Find where the given text appears and provide that cell's center as (x, y) coordinate. 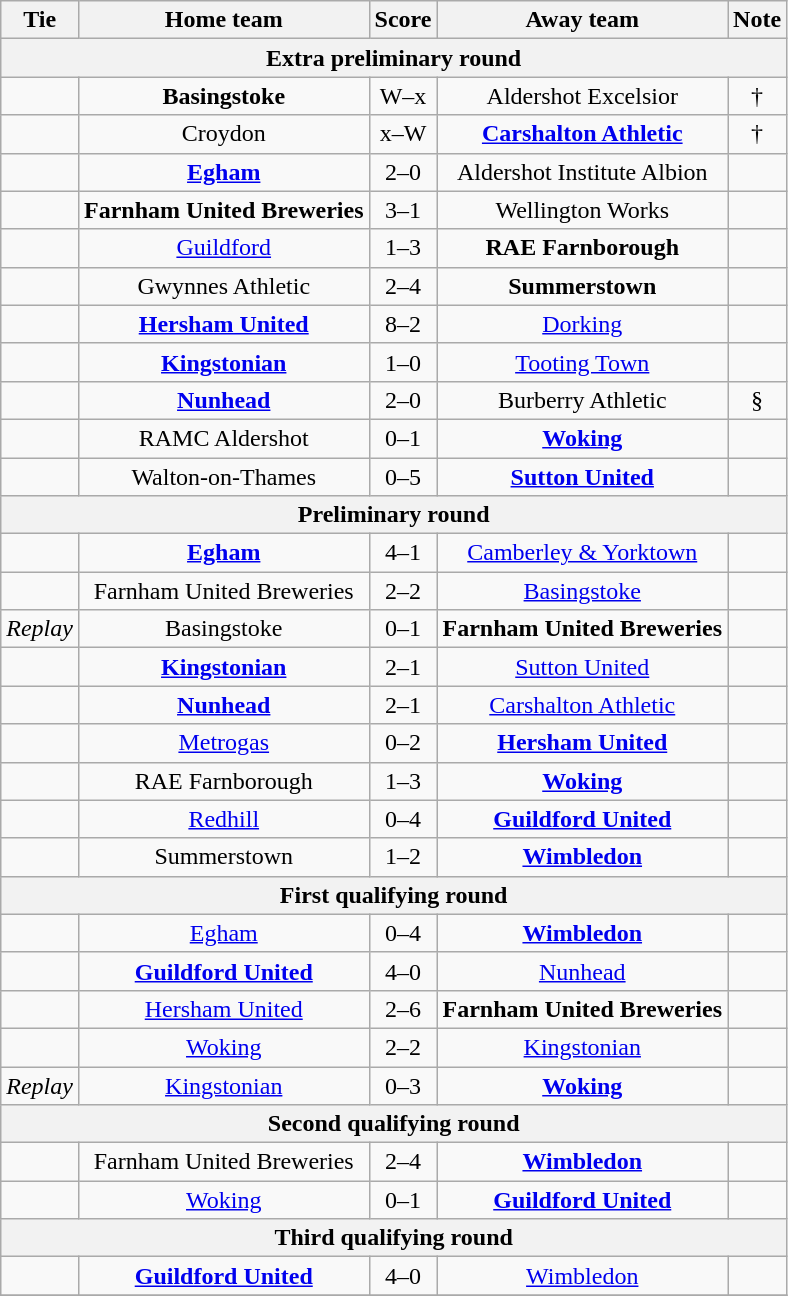
Gwynnes Athletic (224, 286)
§ (758, 400)
Extra preliminary round (394, 58)
2–6 (403, 1009)
Camberley & Yorktown (582, 553)
Aldershot Excelsior (582, 96)
8–2 (403, 324)
1–2 (403, 857)
0–2 (403, 743)
Note (758, 20)
Aldershot Institute Albion (582, 172)
Second qualifying round (394, 1124)
Tooting Town (582, 362)
Redhill (224, 819)
Tie (40, 20)
Dorking (582, 324)
Metrogas (224, 743)
0–3 (403, 1085)
Burberry Athletic (582, 400)
Away team (582, 20)
Wellington Works (582, 210)
1–0 (403, 362)
0–5 (403, 477)
W–x (403, 96)
RAMC Aldershot (224, 438)
3–1 (403, 210)
Score (403, 20)
Guildford (224, 248)
4–1 (403, 553)
Third qualifying round (394, 1238)
Walton-on-Thames (224, 477)
Home team (224, 20)
x–W (403, 134)
Croydon (224, 134)
Preliminary round (394, 515)
First qualifying round (394, 895)
